Provide the (X, Y) coordinate of the cell's center where the given text is located.  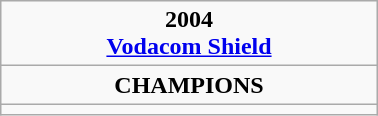
2004 Vodacom Shield (189, 34)
CHAMPIONS (189, 85)
